Determine the [X, Y] coordinate at the center of the cell enclosing the given text.  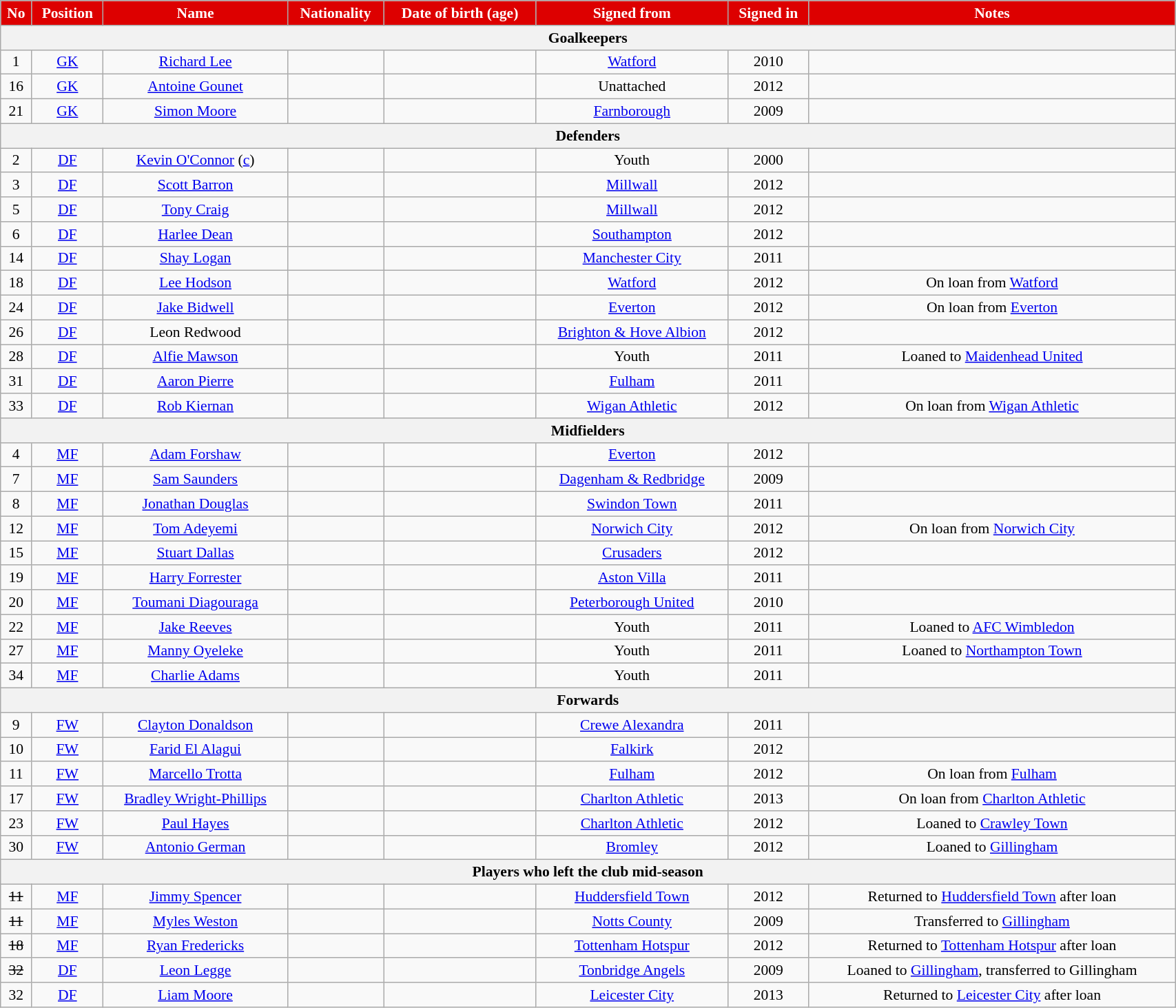
Brighton & Hove Albion [632, 332]
34 [17, 676]
7 [17, 480]
Sam Saunders [196, 480]
Crusaders [632, 553]
8 [17, 504]
Wigan Athletic [632, 406]
21 [17, 112]
Dagenham & Redbridge [632, 480]
Falkirk [632, 750]
Farnborough [632, 112]
Paul Hayes [196, 823]
Tottenham Hotspur [632, 946]
Transferred to Gillingham [992, 921]
20 [17, 602]
Loaned to Maidenhead United [992, 357]
Harry Forrester [196, 578]
Crewe Alexandra [632, 725]
Southampton [632, 234]
Lee Hodson [196, 283]
Loaned to Northampton Town [992, 651]
Leicester City [632, 995]
On loan from Watford [992, 283]
Jake Reeves [196, 627]
Leon Redwood [196, 332]
Harlee Dean [196, 234]
Nationality [336, 13]
22 [17, 627]
14 [17, 258]
Notts County [632, 921]
On loan from Everton [992, 308]
Alfie Mawson [196, 357]
Loaned to Gillingham [992, 847]
On loan from Wigan Athletic [992, 406]
27 [17, 651]
Tony Craig [196, 209]
Tonbridge Angels [632, 971]
Shay Logan [196, 258]
Players who left the club mid-season [588, 872]
9 [17, 725]
Liam Moore [196, 995]
Loaned to Crawley Town [992, 823]
17 [17, 799]
Goalkeepers [588, 38]
Adam Forshaw [196, 455]
Farid El Alagui [196, 750]
3 [17, 185]
Position [68, 13]
24 [17, 308]
Name [196, 13]
Jake Bidwell [196, 308]
2000 [768, 161]
28 [17, 357]
6 [17, 234]
Myles Weston [196, 921]
Signed from [632, 13]
On loan from Charlton Athletic [992, 799]
Returned to Huddersfield Town after loan [992, 897]
Clayton Donaldson [196, 725]
30 [17, 847]
Stuart Dallas [196, 553]
33 [17, 406]
Toumani Diagouraga [196, 602]
10 [17, 750]
On loan from Norwich City [992, 528]
On loan from Fulham [992, 774]
Defenders [588, 136]
Norwich City [632, 528]
Leon Legge [196, 971]
Loaned to Gillingham, transferred to Gillingham [992, 971]
Ryan Fredericks [196, 946]
31 [17, 382]
Simon Moore [196, 112]
Unattached [632, 87]
Peterborough United [632, 602]
16 [17, 87]
23 [17, 823]
Jonathan Douglas [196, 504]
Returned to Leicester City after loan [992, 995]
Antoine Gounet [196, 87]
Date of birth (age) [460, 13]
Tom Adeyemi [196, 528]
Loaned to AFC Wimbledon [992, 627]
Charlie Adams [196, 676]
Rob Kiernan [196, 406]
Signed in [768, 13]
5 [17, 209]
Aston Villa [632, 578]
Marcello Trotta [196, 774]
Manny Oyeleke [196, 651]
19 [17, 578]
Jimmy Spencer [196, 897]
Returned to Tottenham Hotspur after loan [992, 946]
Antonio German [196, 847]
Bromley [632, 847]
Manchester City [632, 258]
2 [17, 161]
Bradley Wright-Phillips [196, 799]
No [17, 13]
12 [17, 528]
26 [17, 332]
4 [17, 455]
Scott Barron [196, 185]
Notes [992, 13]
Kevin O'Connor (c) [196, 161]
Huddersfield Town [632, 897]
Forwards [588, 701]
Aaron Pierre [196, 382]
Midfielders [588, 431]
1 [17, 62]
Richard Lee [196, 62]
15 [17, 553]
Swindon Town [632, 504]
